For the text-containing cell, return its midpoint in [X, Y] coordinate format. 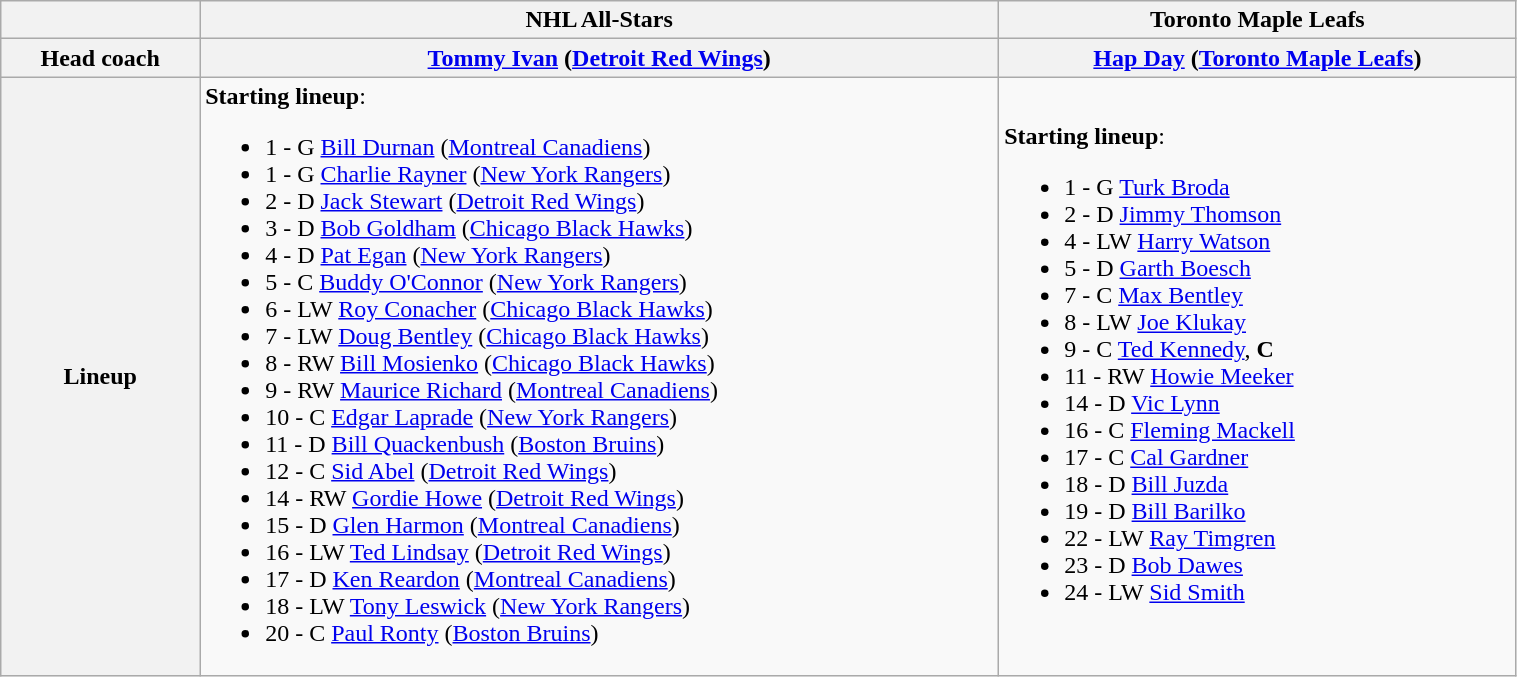
NHL All-Stars [600, 20]
Tommy Ivan (Detroit Red Wings) [600, 58]
Toronto Maple Leafs [1258, 20]
Lineup [100, 376]
Hap Day (Toronto Maple Leafs) [1258, 58]
Head coach [100, 58]
